Locate the cell with the specified text and output its (x, y) center coordinate. 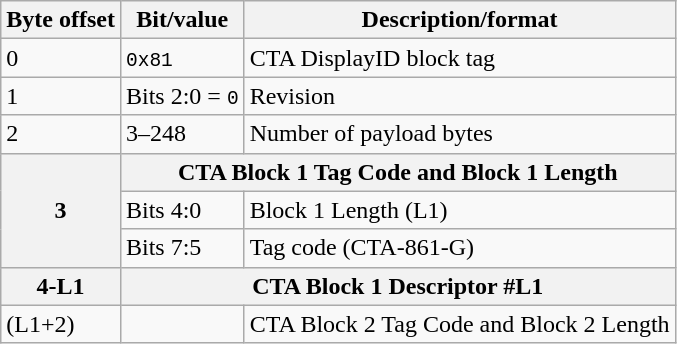
Bits 7:5 (182, 248)
Bits 4:0 (182, 210)
CTA Block 1 Tag Code and Block 1 Length (398, 172)
2 (61, 134)
Description/format (460, 20)
Block 1 Length (L1) (460, 210)
Tag code (CTA-861-G) (460, 248)
4-L1 (61, 286)
3–248 (182, 134)
Byte offset (61, 20)
0 (61, 58)
3 (61, 210)
CTA DisplayID block tag (460, 58)
Revision (460, 96)
Number of payload bytes (460, 134)
CTA Block 2 Tag Code and Block 2 Length (460, 324)
0x81 (182, 58)
(L1+2) (61, 324)
Bit/value (182, 20)
CTA Block 1 Descriptor #L1 (398, 286)
Bits 2:0 = 0 (182, 96)
1 (61, 96)
